Return [x, y] of the center of cell containing provided text 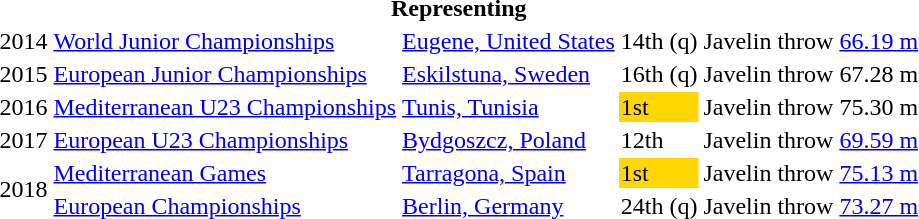
Tunis, Tunisia [509, 107]
World Junior Championships [225, 41]
Mediterranean Games [225, 173]
16th (q) [659, 74]
European U23 Championships [225, 140]
Eugene, United States [509, 41]
Eskilstuna, Sweden [509, 74]
Mediterranean U23 Championships [225, 107]
Tarragona, Spain [509, 173]
12th [659, 140]
European Junior Championships [225, 74]
Bydgoszcz, Poland [509, 140]
14th (q) [659, 41]
